Search for the cell housing the specified text and yield its [X, Y] center coordinate. 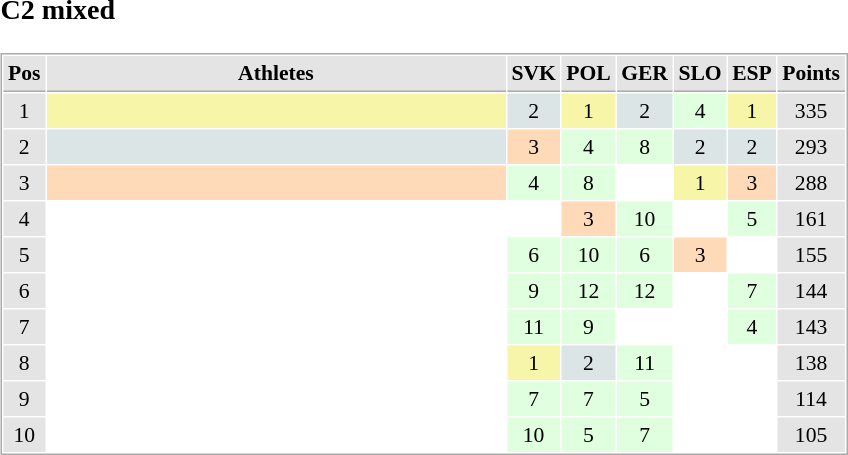
288 [812, 183]
155 [812, 255]
Pos [24, 75]
SLO [700, 75]
105 [812, 435]
Points [812, 75]
GER [645, 75]
144 [812, 291]
SVK [534, 75]
114 [812, 399]
143 [812, 327]
161 [812, 219]
POL [588, 75]
Athletes [276, 75]
293 [812, 147]
335 [812, 111]
138 [812, 363]
ESP [752, 75]
